Provide the [x, y] coordinate of the cell's center where the given text is located.  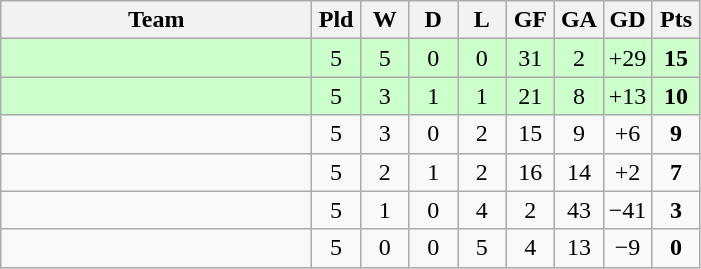
31 [530, 58]
14 [580, 172]
Team [156, 20]
+2 [628, 172]
GA [580, 20]
+29 [628, 58]
13 [580, 248]
Pld [336, 20]
Pts [676, 20]
7 [676, 172]
L [482, 20]
D [434, 20]
16 [530, 172]
−9 [628, 248]
43 [580, 210]
GD [628, 20]
8 [580, 96]
21 [530, 96]
+6 [628, 134]
GF [530, 20]
10 [676, 96]
+13 [628, 96]
W [384, 20]
−41 [628, 210]
